Output the (x, y) coordinate of the center of the cell containing the given text.  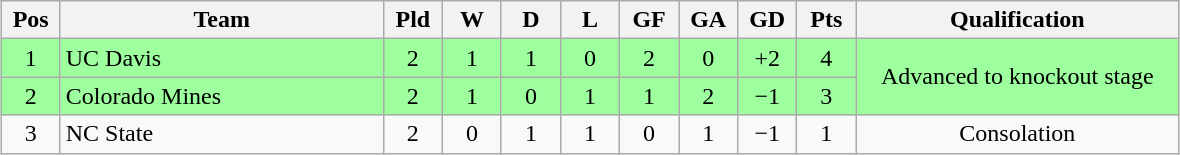
Pts (826, 20)
UC Davis (222, 58)
GF (650, 20)
GA (708, 20)
+2 (768, 58)
Team (222, 20)
4 (826, 58)
Colorado Mines (222, 96)
L (590, 20)
Consolation (1018, 134)
W (472, 20)
Qualification (1018, 20)
Pos (30, 20)
NC State (222, 134)
Pld (412, 20)
GD (768, 20)
D (530, 20)
Advanced to knockout stage (1018, 77)
